Extract the (X, Y) coordinate from the center of the cell holding the provided text.  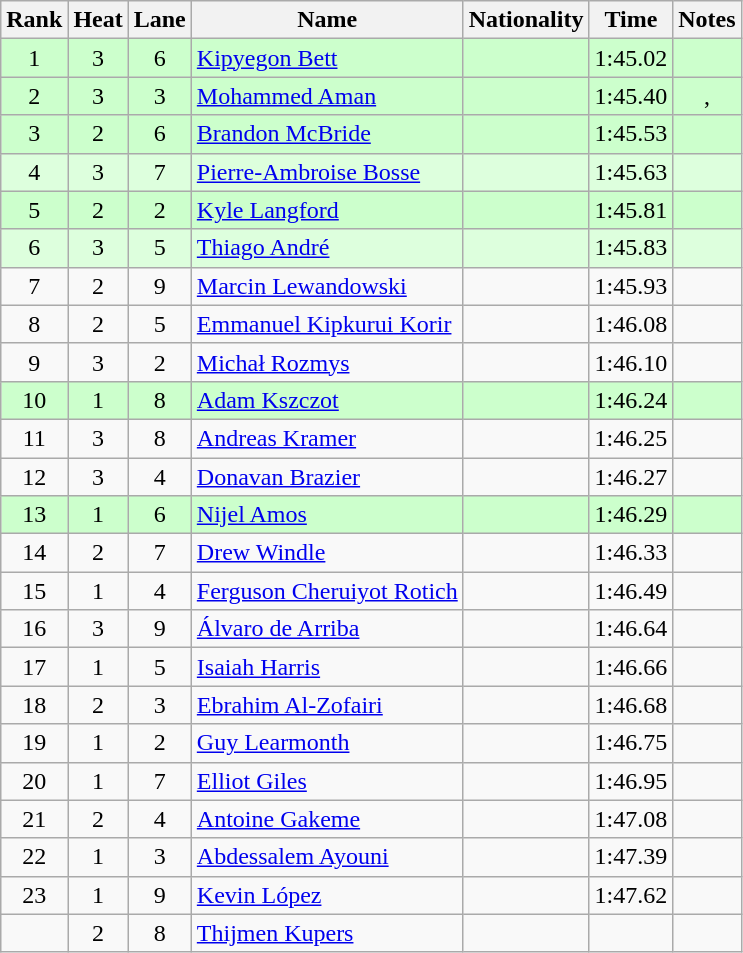
Antoine Gakeme (327, 819)
Abdessalem Ayouni (327, 857)
1:45.53 (631, 134)
Ebrahim Al-Zofairi (327, 705)
22 (34, 857)
Michał Rozmys (327, 362)
18 (34, 705)
Álvaro de Arriba (327, 629)
1:47.39 (631, 857)
Guy Learmonth (327, 743)
Elliot Giles (327, 781)
Notes (707, 20)
1:46.08 (631, 324)
1:45.93 (631, 286)
1:45.83 (631, 248)
Drew Windle (327, 553)
23 (34, 895)
Name (327, 20)
1:46.49 (631, 591)
1:46.33 (631, 553)
1:47.62 (631, 895)
1:46.64 (631, 629)
12 (34, 477)
Lane (160, 20)
1:46.68 (631, 705)
19 (34, 743)
1:46.25 (631, 438)
Kipyegon Bett (327, 58)
Emmanuel Kipkurui Korir (327, 324)
Heat (98, 20)
Donavan Brazier (327, 477)
Nationality (526, 20)
20 (34, 781)
Ferguson Cheruiyot Rotich (327, 591)
Brandon McBride (327, 134)
11 (34, 438)
1:46.95 (631, 781)
10 (34, 400)
1:46.24 (631, 400)
Kevin López (327, 895)
1:45.40 (631, 96)
Isaiah Harris (327, 667)
1:46.10 (631, 362)
1:46.66 (631, 667)
Adam Kszczot (327, 400)
15 (34, 591)
Rank (34, 20)
1:45.81 (631, 210)
14 (34, 553)
1:47.08 (631, 819)
, (707, 96)
Marcin Lewandowski (327, 286)
Kyle Langford (327, 210)
13 (34, 515)
Nijel Amos (327, 515)
1:46.75 (631, 743)
Time (631, 20)
Pierre-Ambroise Bosse (327, 172)
Thiago André (327, 248)
Andreas Kramer (327, 438)
16 (34, 629)
1:45.63 (631, 172)
Mohammed Aman (327, 96)
17 (34, 667)
1:46.29 (631, 515)
Thijmen Kupers (327, 933)
1:45.02 (631, 58)
1:46.27 (631, 477)
21 (34, 819)
